Locate the cell with the specified text and output its (X, Y) center coordinate. 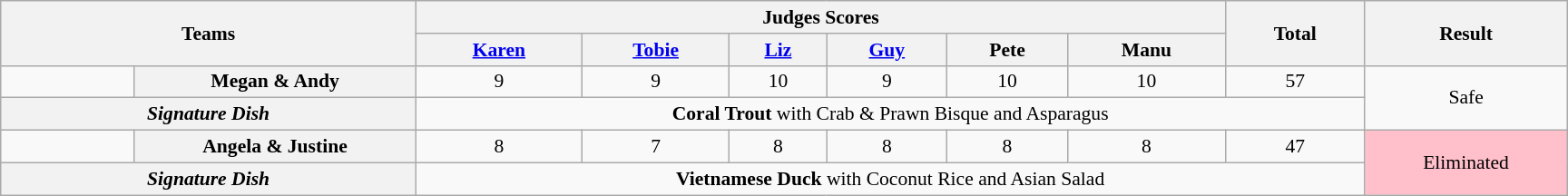
Eliminated (1466, 162)
Liz (779, 49)
Guy (887, 49)
Pete (1007, 49)
57 (1296, 82)
Coral Trout with Crab & Prawn Bisque and Asparagus (889, 114)
Safe (1466, 98)
Manu (1146, 49)
Judges Scores (820, 17)
Result (1466, 33)
Megan & Andy (276, 82)
Angela & Justine (276, 146)
7 (655, 146)
Tobie (655, 49)
Vietnamese Duck with Coconut Rice and Asian Salad (889, 179)
47 (1296, 146)
Total (1296, 33)
Karen (499, 49)
Teams (209, 33)
